Capture the cell that displays the provided text and extract its (X, Y) central coordinate. 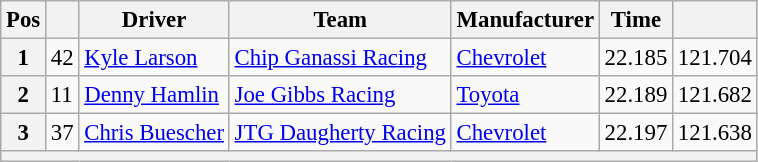
Kyle Larson (154, 58)
22.189 (636, 95)
Pos (24, 20)
22.197 (636, 133)
11 (62, 95)
121.638 (716, 133)
Chip Ganassi Racing (340, 58)
Team (340, 20)
121.704 (716, 58)
Manufacturer (525, 20)
3 (24, 133)
42 (62, 58)
1 (24, 58)
121.682 (716, 95)
Joe Gibbs Racing (340, 95)
Denny Hamlin (154, 95)
22.185 (636, 58)
Chris Buescher (154, 133)
2 (24, 95)
Time (636, 20)
Driver (154, 20)
37 (62, 133)
JTG Daugherty Racing (340, 133)
Toyota (525, 95)
